Scan for the cell matching the given text and deliver its (x, y) coordinate at center. 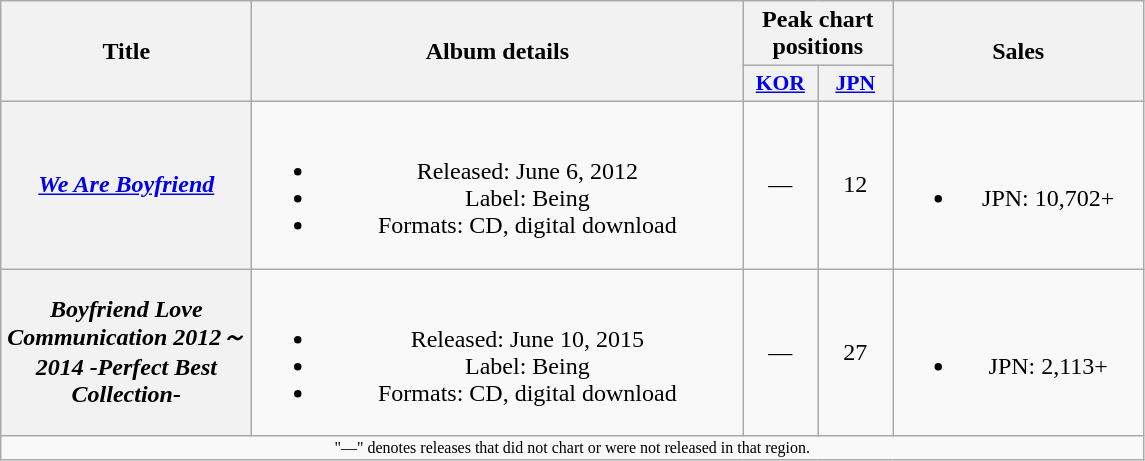
JPN (856, 84)
Album details (498, 52)
JPN: 10,702+ (1018, 184)
Peak chart positions (818, 34)
"—" denotes releases that did not chart or were not released in that region. (572, 448)
27 (856, 352)
We Are Boyfriend (126, 184)
Released: June 6, 2012 Label: BeingFormats: CD, digital download (498, 184)
Sales (1018, 52)
Boyfriend Love Communication 2012～2014 -Perfect Best Collection- (126, 352)
KOR (780, 84)
12 (856, 184)
Released: June 10, 2015 Label: BeingFormats: CD, digital download (498, 352)
JPN: 2,113+ (1018, 352)
Title (126, 52)
